Extract the [X, Y] coordinate from the center of the cell holding the provided text.  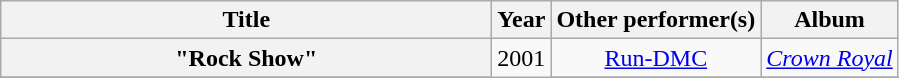
Album [830, 20]
Year [522, 20]
"Rock Show" [246, 58]
2001 [522, 58]
Crown Royal [830, 58]
Title [246, 20]
Other performer(s) [656, 20]
Run-DMC [656, 58]
